Detect which cell encompasses the target text, then output its [X, Y] center coordinate. 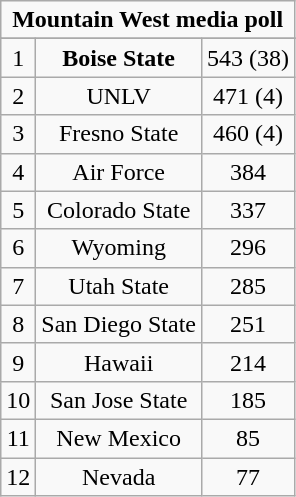
San Jose State [119, 400]
285 [248, 286]
77 [248, 477]
7 [18, 286]
4 [18, 172]
460 (4) [248, 134]
Boise State [119, 58]
543 (38) [248, 58]
1 [18, 58]
296 [248, 248]
Colorado State [119, 210]
Utah State [119, 286]
8 [18, 324]
185 [248, 400]
Fresno State [119, 134]
San Diego State [119, 324]
Mountain West media poll [148, 20]
337 [248, 210]
251 [248, 324]
10 [18, 400]
5 [18, 210]
New Mexico [119, 438]
UNLV [119, 96]
12 [18, 477]
Hawaii [119, 362]
214 [248, 362]
384 [248, 172]
471 (4) [248, 96]
3 [18, 134]
Nevada [119, 477]
2 [18, 96]
85 [248, 438]
9 [18, 362]
11 [18, 438]
6 [18, 248]
Wyoming [119, 248]
Air Force [119, 172]
